Pinpoint the cell where the given text exists, returning its [X, Y] midpoint coordinate. 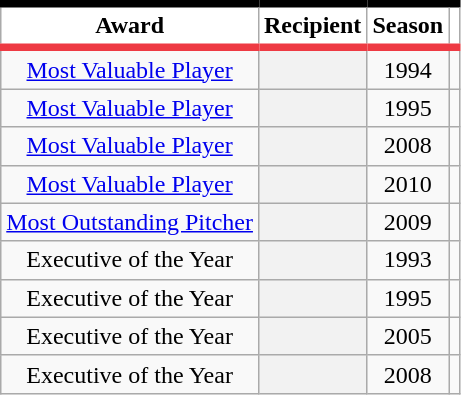
1994 [408, 68]
Award [130, 26]
Most Outstanding Pitcher [130, 222]
Season [408, 26]
2005 [408, 336]
2009 [408, 222]
1993 [408, 260]
Recipient [312, 26]
2010 [408, 184]
